Extract the [X, Y] coordinate from the center of the cell holding the provided text.  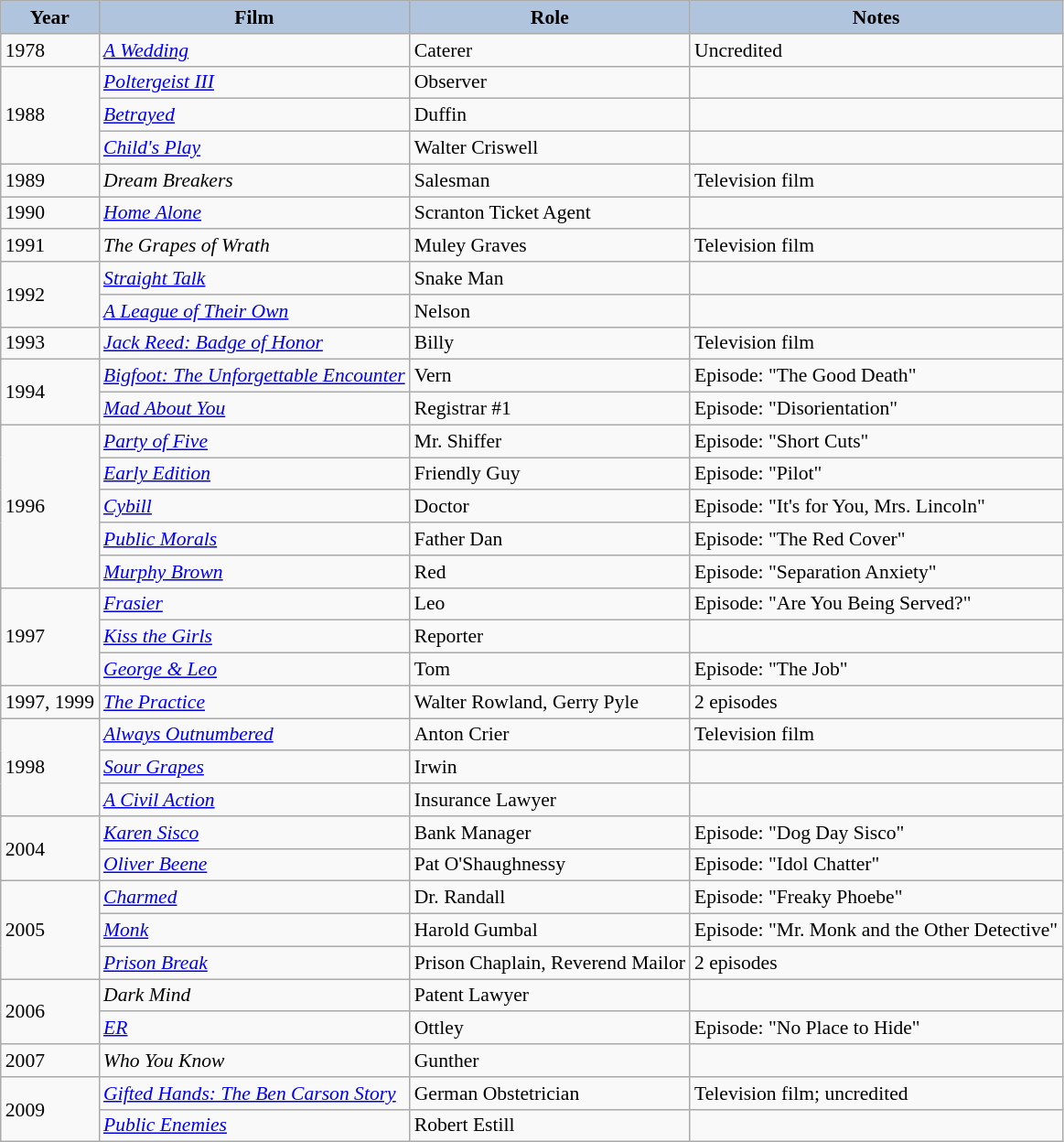
Episode: "Mr. Monk and the Other Detective" [876, 931]
Vern [550, 376]
1994 [49, 392]
Poltergeist III [254, 82]
Bank Manager [550, 833]
1993 [49, 343]
Pat O'Shaughnessy [550, 865]
Home Alone [254, 213]
Friendly Guy [550, 474]
Who You Know [254, 1061]
2006 [49, 1012]
2005 [49, 930]
Episode: "Short Cuts" [876, 441]
Muley Graves [550, 246]
Ottley [550, 1029]
Public Enemies [254, 1126]
Party of Five [254, 441]
ER [254, 1029]
Episode: "Are You Being Served?" [876, 604]
A League of Their Own [254, 311]
Film [254, 17]
Billy [550, 343]
Episode: "Freaky Phoebe" [876, 898]
Public Morals [254, 539]
George & Leo [254, 670]
Prison Break [254, 963]
German Obstetrician [550, 1094]
Karen Sisco [254, 833]
Kiss the Girls [254, 637]
Dark Mind [254, 996]
Episode: "Disorientation" [876, 409]
Dream Breakers [254, 180]
Duffin [550, 115]
Harold Gumbal [550, 931]
2009 [49, 1109]
Dr. Randall [550, 898]
Episode: "The Job" [876, 670]
1998 [49, 767]
Salesman [550, 180]
Television film; uncredited [876, 1094]
Observer [550, 82]
Caterer [550, 50]
Snake Man [550, 278]
Episode: "No Place to Hide" [876, 1029]
The Grapes of Wrath [254, 246]
Prison Chaplain, Reverend Mailor [550, 963]
Sour Grapes [254, 768]
1996 [49, 506]
Robert Estill [550, 1126]
Child's Play [254, 148]
Nelson [550, 311]
Uncredited [876, 50]
Episode: "Idol Chatter" [876, 865]
1991 [49, 246]
Jack Reed: Badge of Honor [254, 343]
Episode: "The Good Death" [876, 376]
Doctor [550, 507]
1990 [49, 213]
Episode: "Pilot" [876, 474]
Betrayed [254, 115]
2004 [49, 849]
Early Edition [254, 474]
Reporter [550, 637]
Patent Lawyer [550, 996]
Registrar #1 [550, 409]
Gunther [550, 1061]
Irwin [550, 768]
The Practice [254, 702]
Always Outnumbered [254, 735]
Mr. Shiffer [550, 441]
Anton Crier [550, 735]
1989 [49, 180]
Insurance Lawyer [550, 800]
Notes [876, 17]
2007 [49, 1061]
1997 [49, 637]
Scranton Ticket Agent [550, 213]
1997, 1999 [49, 702]
1978 [49, 50]
Year [49, 17]
Frasier [254, 604]
Oliver Beene [254, 865]
Episode: "Dog Day Sisco" [876, 833]
Walter Criswell [550, 148]
Leo [550, 604]
Straight Talk [254, 278]
Episode: "It's for You, Mrs. Lincoln" [876, 507]
Tom [550, 670]
Gifted Hands: The Ben Carson Story [254, 1094]
Father Dan [550, 539]
1992 [49, 295]
Role [550, 17]
Cybill [254, 507]
Bigfoot: The Unforgettable Encounter [254, 376]
Murphy Brown [254, 572]
A Civil Action [254, 800]
Charmed [254, 898]
Episode: "The Red Cover" [876, 539]
Mad About You [254, 409]
Red [550, 572]
Episode: "Separation Anxiety" [876, 572]
A Wedding [254, 50]
Walter Rowland, Gerry Pyle [550, 702]
1988 [49, 115]
Monk [254, 931]
